Extract the (x, y) coordinate from the center of the cell holding the provided text.  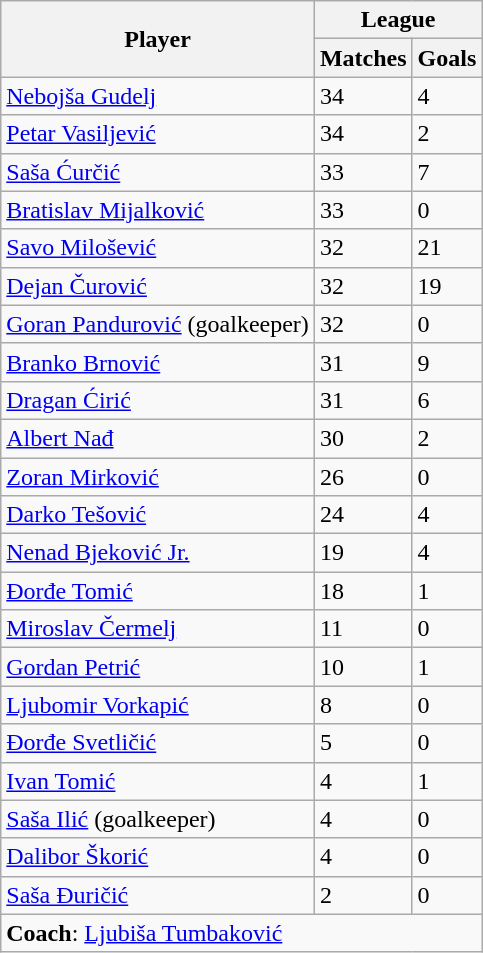
Miroslav Čermelj (158, 629)
30 (363, 438)
5 (363, 743)
24 (363, 515)
Dejan Čurović (158, 286)
10 (363, 667)
Player (158, 39)
Ljubomir Vorkapić (158, 705)
26 (363, 477)
League (398, 20)
6 (447, 400)
8 (363, 705)
Petar Vasiljević (158, 134)
7 (447, 172)
Ivan Tomić (158, 781)
18 (363, 591)
Nebojša Gudelj (158, 96)
Đorđe Tomić (158, 591)
Goran Pandurović (goalkeeper) (158, 324)
Saša Ćurčić (158, 172)
Darko Tešović (158, 515)
Coach: Ljubiša Tumbaković (242, 933)
Nenad Bjeković Jr. (158, 553)
21 (447, 248)
Bratislav Mijalković (158, 210)
Matches (363, 58)
Savo Milošević (158, 248)
Dragan Ćirić (158, 400)
Đorđe Svetličić (158, 743)
Saša Ilić (goalkeeper) (158, 819)
Goals (447, 58)
Branko Brnović (158, 362)
Zoran Mirković (158, 477)
11 (363, 629)
Albert Nađ (158, 438)
Gordan Petrić (158, 667)
Saša Đuričić (158, 895)
9 (447, 362)
Dalibor Škorić (158, 857)
